Search for the cell housing the specified text and yield its [X, Y] center coordinate. 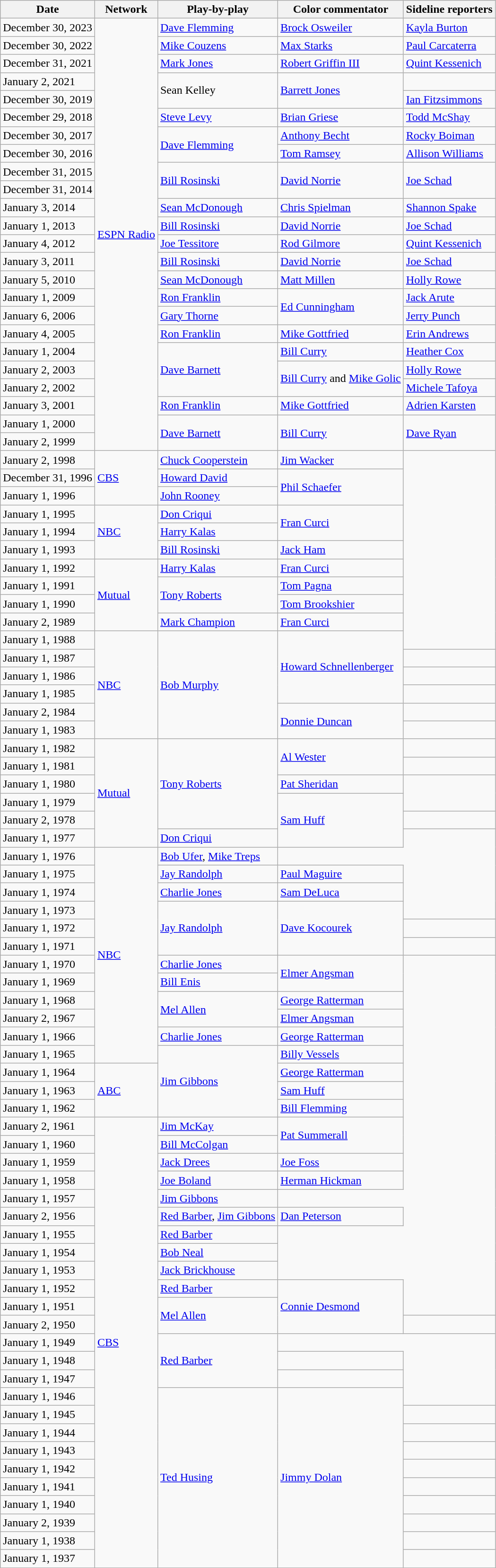
Herman Hickman [341, 1180]
January 1, 2000 [48, 424]
January 1, 1972 [48, 928]
Shannon Spake [449, 207]
Paul Carcaterra [449, 45]
January 1, 1942 [48, 1469]
Brock Osweiler [341, 27]
Heather Cox [449, 352]
January 1, 1946 [48, 1397]
January 3, 2011 [48, 262]
January 2, 1961 [48, 1126]
Jim McKay [218, 1126]
Tom Pagna [341, 586]
January 2, 1984 [48, 712]
Erin Andrews [449, 334]
Tom Brookshier [341, 604]
Chuck Cooperstein [218, 460]
Sean Kelley [218, 90]
January 1, 1937 [48, 1559]
January 1, 1959 [48, 1162]
Mike Couzens [218, 45]
January 2, 2003 [48, 370]
January 1, 2004 [48, 352]
January 1, 1951 [48, 1306]
Howard Schnellenberger [341, 667]
Todd McShay [449, 117]
January 1, 1943 [48, 1451]
Ted Husing [218, 1478]
Robert Griffin III [341, 63]
January 1, 1986 [48, 676]
Billy Vessels [341, 1054]
Jack Arute [449, 298]
Jack Ham [341, 550]
January 1, 1968 [48, 1000]
Matt Millen [341, 280]
January 1, 1996 [48, 496]
Jack Drees [218, 1162]
Bill Flemming [341, 1108]
January 1, 1965 [48, 1054]
December 31, 2015 [48, 171]
December 30, 2019 [48, 99]
January 2, 1967 [48, 1018]
January 1, 1971 [48, 946]
January 2, 1950 [48, 1324]
Sideline reporters [449, 9]
Jerry Punch [449, 316]
December 31, 2021 [48, 63]
Color commentator [341, 9]
January 1, 1966 [48, 1036]
January 1, 1957 [48, 1198]
Bob Murphy [218, 685]
January 2, 1956 [48, 1216]
Ian Fitzsimmons [449, 99]
January 1, 1987 [48, 658]
Jimmy Dolan [341, 1478]
January 1, 1991 [48, 586]
December 30, 2017 [48, 135]
January 2, 1989 [48, 622]
Dave Ryan [449, 433]
January 1, 1945 [48, 1415]
December 29, 2018 [48, 117]
Donnie Duncan [341, 721]
January 4, 2012 [48, 244]
January 1, 1995 [48, 514]
January 1, 1947 [48, 1379]
January 1, 1993 [48, 550]
January 1, 1976 [48, 856]
January 1, 1970 [48, 964]
December 31, 2014 [48, 189]
January 2, 1999 [48, 442]
January 5, 2010 [48, 280]
January 1, 1964 [48, 1072]
December 31, 1996 [48, 478]
Play-by-play [218, 9]
December 30, 2022 [48, 45]
Bob Neal [218, 1252]
Jack Brickhouse [218, 1270]
Joe Boland [218, 1180]
January 1, 1990 [48, 604]
January 1, 1974 [48, 892]
January 4, 2005 [48, 334]
Paul Maguire [341, 874]
January 1, 1948 [48, 1360]
December 30, 2023 [48, 27]
January 1, 1958 [48, 1180]
January 1, 1949 [48, 1342]
Bill Curry and Mike Golic [341, 379]
John Rooney [218, 496]
Barrett Jones [341, 90]
Howard David [218, 478]
Steve Levy [218, 117]
January 6, 2006 [48, 316]
Bill Enis [218, 982]
January 1, 1969 [48, 982]
Anthony Becht [341, 135]
Dan Peterson [341, 1216]
Joe Foss [341, 1162]
Date [48, 9]
January 2, 1998 [48, 460]
December 30, 2016 [48, 153]
January 1, 1962 [48, 1108]
January 1, 1983 [48, 730]
January 1, 1960 [48, 1144]
Mark Jones [218, 63]
January 1, 1941 [48, 1487]
January 1, 1982 [48, 748]
January 1, 1953 [48, 1270]
January 1, 1955 [48, 1234]
January 1, 1973 [48, 910]
Phil Schaefer [341, 487]
ESPN Radio [126, 235]
January 3, 2001 [48, 406]
January 1, 1979 [48, 802]
January 1, 1994 [48, 532]
Tom Ramsey [341, 153]
Gary Thorne [218, 316]
Dave Kocourek [341, 928]
Al Wester [341, 757]
Pat Summerall [341, 1135]
January 2, 1978 [48, 820]
Kayla Burton [449, 27]
January 1, 1981 [48, 766]
January 1, 2009 [48, 298]
Ed Cunningham [341, 307]
Max Starks [341, 45]
Connie Desmond [341, 1306]
January 1, 2013 [48, 226]
January 1, 1954 [48, 1252]
January 1, 1988 [48, 640]
January 1, 1944 [48, 1433]
Adrien Karsten [449, 406]
January 1, 1952 [48, 1288]
January 1, 1940 [48, 1505]
January 2, 1939 [48, 1523]
January 1, 1985 [48, 694]
Brian Griese [341, 117]
January 2, 2002 [48, 388]
Bob Ufer, Mike Treps [218, 856]
Michele Tafoya [449, 388]
Bill McColgan [218, 1144]
Allison Williams [449, 153]
January 3, 2014 [48, 207]
Network [126, 9]
Red Barber, Jim Gibbons [218, 1216]
Rod Gilmore [341, 244]
Chris Spielman [341, 207]
Jim Wacker [341, 460]
January 1, 1992 [48, 568]
Rocky Boiman [449, 135]
January 1, 1980 [48, 784]
Mark Champion [218, 622]
January 1, 1975 [48, 874]
Joe Tessitore [218, 244]
Sam DeLuca [341, 892]
Pat Sheridan [341, 784]
January 1, 1938 [48, 1541]
January 2, 2021 [48, 81]
ABC [126, 1090]
January 1, 1977 [48, 838]
January 1, 1963 [48, 1090]
